Determine the [X, Y] coordinate at the center of the cell enclosing the given text.  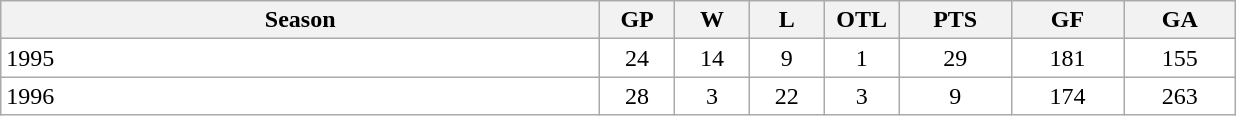
181 [1067, 58]
W [712, 20]
GP [638, 20]
14 [712, 58]
155 [1180, 58]
GA [1180, 20]
PTS [955, 20]
Season [300, 20]
29 [955, 58]
22 [786, 96]
1995 [300, 58]
OTL [862, 20]
174 [1067, 96]
1 [862, 58]
GF [1067, 20]
263 [1180, 96]
L [786, 20]
1996 [300, 96]
28 [638, 96]
24 [638, 58]
